Output the (x, y) coordinate of the center of the cell containing the given text.  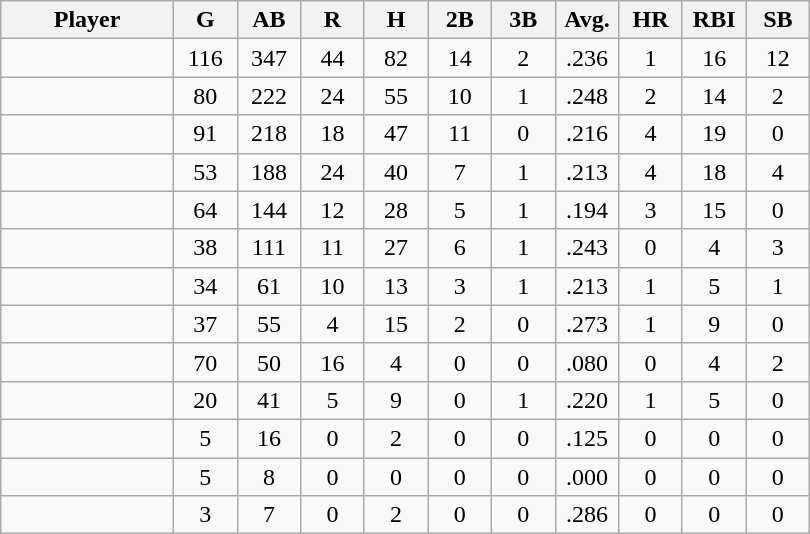
.194 (587, 210)
64 (205, 210)
.216 (587, 134)
27 (396, 248)
.236 (587, 58)
R (333, 20)
3B (524, 20)
.243 (587, 248)
144 (269, 210)
347 (269, 58)
82 (396, 58)
H (396, 20)
.286 (587, 515)
34 (205, 286)
37 (205, 324)
28 (396, 210)
Avg. (587, 20)
50 (269, 362)
91 (205, 134)
.273 (587, 324)
40 (396, 172)
RBI (714, 20)
80 (205, 96)
Player (88, 20)
111 (269, 248)
AB (269, 20)
.000 (587, 477)
222 (269, 96)
218 (269, 134)
8 (269, 477)
.220 (587, 400)
19 (714, 134)
70 (205, 362)
61 (269, 286)
47 (396, 134)
.125 (587, 438)
116 (205, 58)
44 (333, 58)
53 (205, 172)
20 (205, 400)
38 (205, 248)
HR (651, 20)
.248 (587, 96)
13 (396, 286)
41 (269, 400)
6 (460, 248)
G (205, 20)
SB (778, 20)
188 (269, 172)
2B (460, 20)
.080 (587, 362)
